Return (X, Y) of the center of cell containing provided text 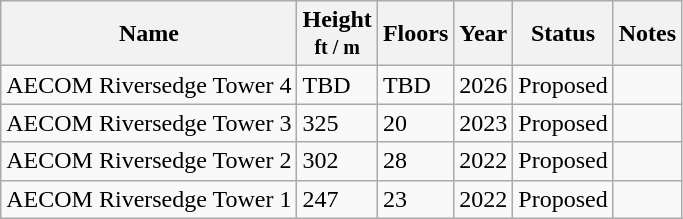
AECOM Riversedge Tower 1 (149, 199)
Floors (415, 34)
247 (337, 199)
Year (484, 34)
Notes (647, 34)
AECOM Riversedge Tower 3 (149, 123)
28 (415, 161)
2026 (484, 85)
2023 (484, 123)
325 (337, 123)
302 (337, 161)
23 (415, 199)
Status (563, 34)
AECOM Riversedge Tower 4 (149, 85)
20 (415, 123)
Name (149, 34)
AECOM Riversedge Tower 2 (149, 161)
Heightft / m (337, 34)
